Detect which cell encompasses the target text, then output its [X, Y] center coordinate. 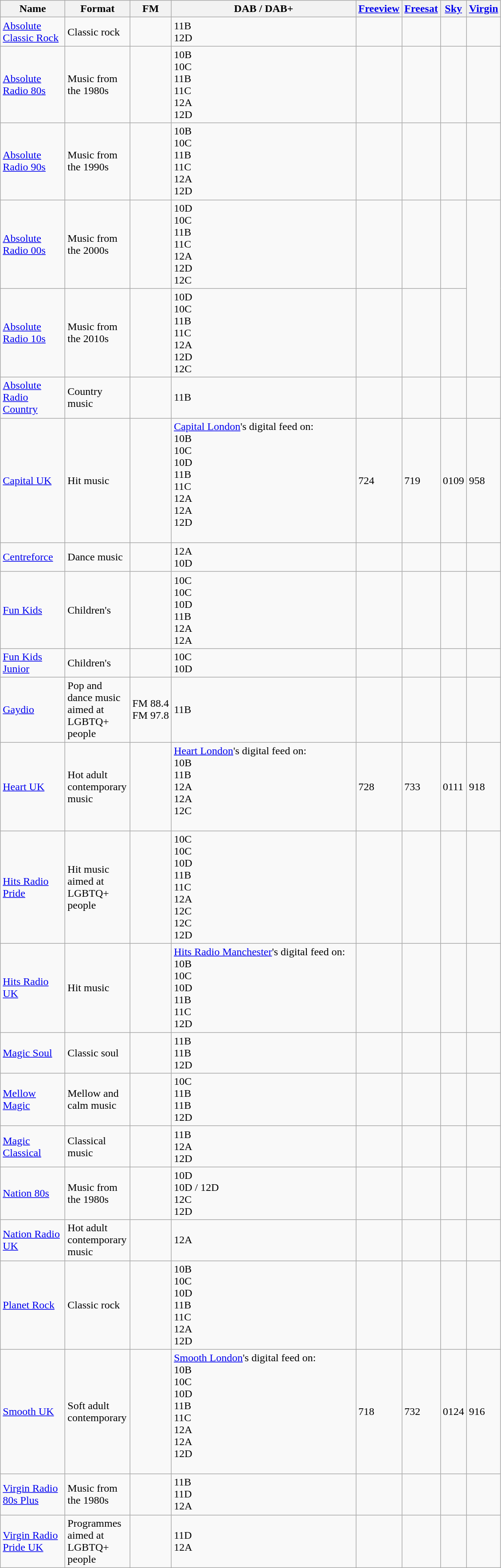
11B 12A 12D [264, 1146]
Magic Classical [33, 1146]
Virgin Radio Pride UK [33, 1541]
11B 11D 12A [264, 1494]
10D 10D / 12D 12C 12D [264, 1194]
Fun Kids Junior [33, 663]
Music from the 2010s [98, 333]
Format [98, 9]
11D 12A [264, 1541]
Music from the 1990s [98, 162]
10C 10C 10D 11B 11C 12A 12C 12C 12D [264, 887]
728 [379, 786]
Hit music aimed at LGBTQ+ people [98, 887]
Hits Radio Manchester's digital feed on:10B 10C 10D 11B 11C 12D [264, 988]
719 [421, 480]
733 [421, 786]
11B 11B 12D [264, 1053]
Planet Rock [33, 1305]
Classic soul [98, 1053]
Country music [98, 398]
Pop and dance music aimed at LGBTQ+ people [98, 709]
Absolute Radio 10s [33, 333]
Fun Kids [33, 610]
10C 11B 11B 12D [264, 1099]
Programmes aimed at LGBTQ+ people [98, 1541]
Virgin [483, 9]
Nation 80s [33, 1194]
Sky [453, 9]
Absolute Radio Country [33, 398]
Freeview [379, 9]
Capital London's digital feed on:10B 10C 10D 11B 11C 12A 12A 12D [264, 480]
Virgin Radio 80s Plus [33, 1494]
Mellow Magic [33, 1099]
10C 10C 10D 11B 12A 12A [264, 610]
Name [33, 9]
Heart UK [33, 786]
Hits Radio Pride [33, 887]
Absolute Radio 80s [33, 84]
Smooth UK [33, 1412]
Smooth London's digital feed on:10B 10C 10D 11B 11C 12A 12A 12D [264, 1412]
Classical music [98, 1146]
Freesat [421, 9]
958 [483, 480]
Heart London's digital feed on:10B 11B 12A 12A 12C [264, 786]
FM [151, 9]
0109 [453, 480]
Music from the 2000s [98, 244]
Centreforce [33, 557]
918 [483, 786]
Absolute Classic Rock [33, 32]
10C 10D [264, 663]
Absolute Radio 90s [33, 162]
Capital UK [33, 480]
732 [421, 1412]
Soft adult contemporary [98, 1412]
0124 [453, 1412]
724 [379, 480]
Gaydio [33, 709]
DAB / DAB+ [264, 9]
12A 10D [264, 557]
Magic Soul [33, 1053]
10B 10C 10D 11B 11C 12A 12D [264, 1305]
12A [264, 1240]
Nation Radio UK [33, 1240]
Mellow and calm music [98, 1099]
0111 [453, 786]
718 [379, 1412]
Hits Radio UK [33, 988]
916 [483, 1412]
Dance music [98, 557]
FM 88.4 FM 97.8 [151, 709]
11B 12D [264, 32]
Absolute Radio 00s [33, 244]
